Provide the (x, y) coordinate of the cell's center where the given text is located.  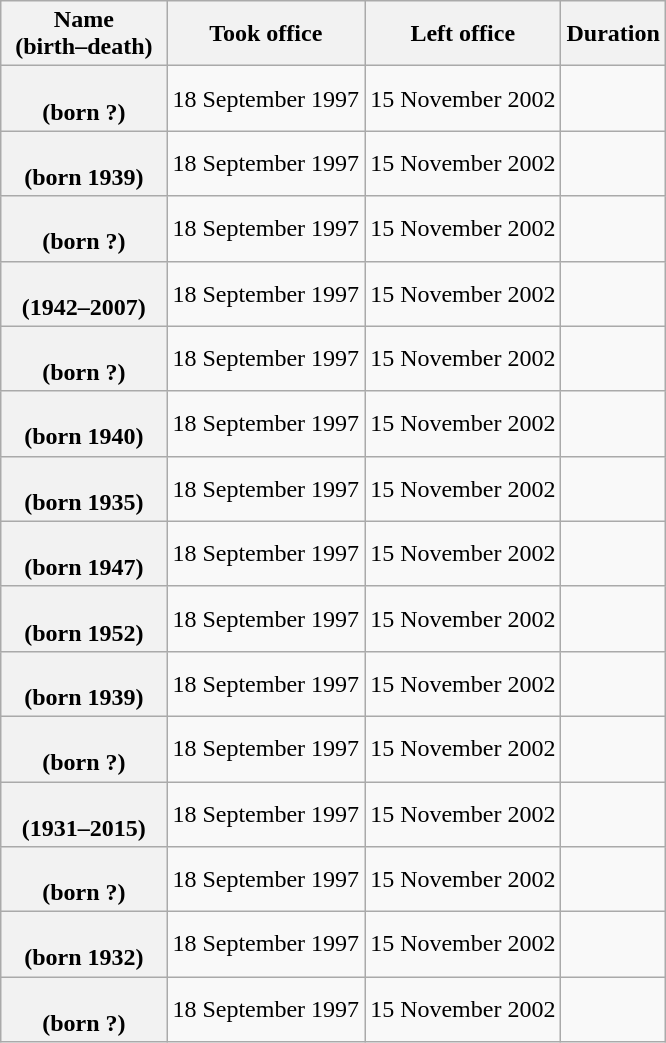
Duration (613, 34)
(born 1952) (84, 618)
(1942–2007) (84, 294)
(born 1935) (84, 488)
(1931–2015) (84, 814)
(born 1940) (84, 424)
(born 1932) (84, 944)
Left office (463, 34)
(born 1947) (84, 554)
Took office (266, 34)
Name(birth–death) (84, 34)
